Extract the (x, y) coordinate from the center of the cell holding the provided text.  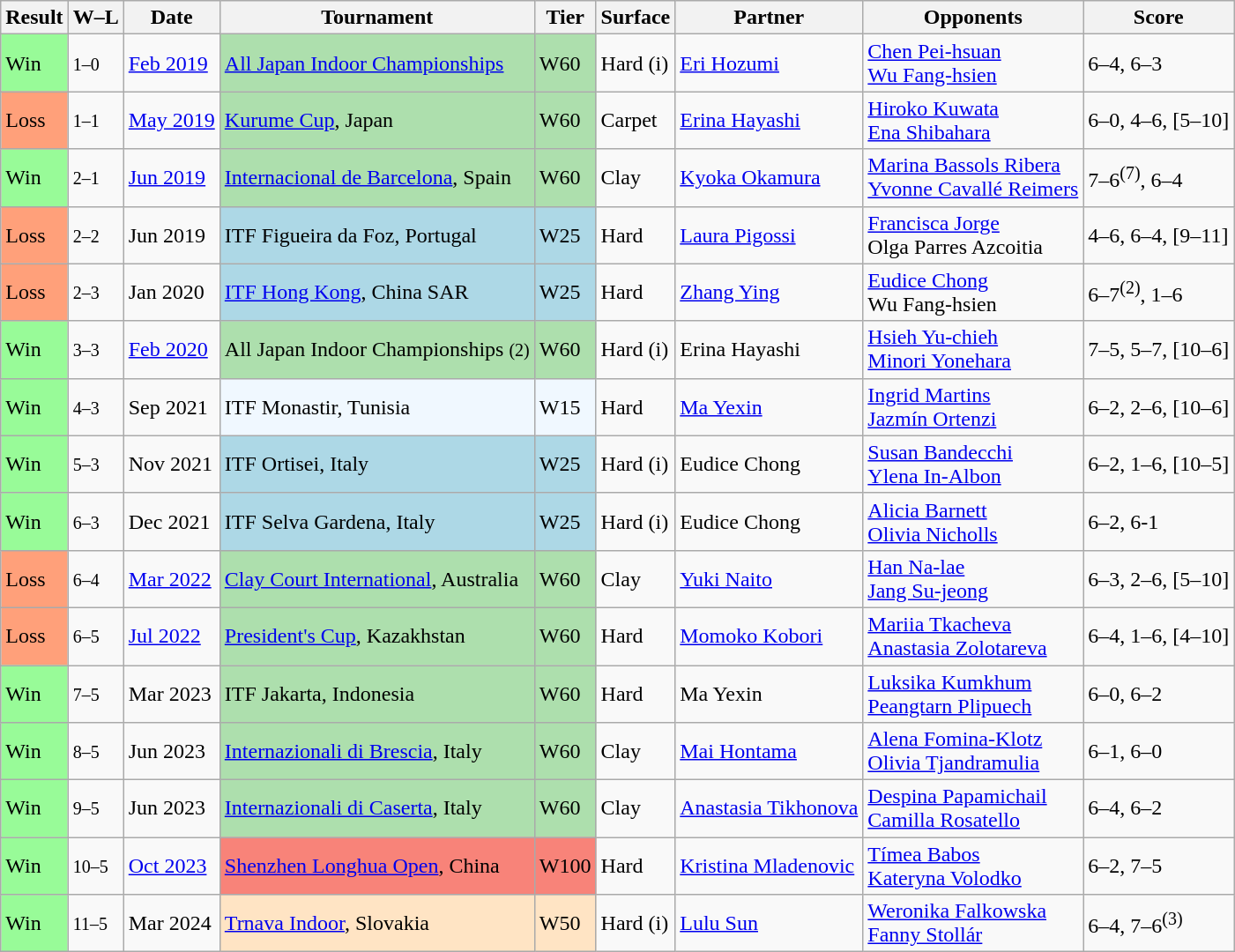
W15 (565, 407)
Oct 2023 (171, 866)
2–2 (95, 234)
All Japan Indoor Championships (2) (377, 349)
Luksika Kumkhum Peangtarn Plipuech (973, 693)
Zhang Ying (769, 293)
4–3 (95, 407)
2–3 (95, 293)
Alena Fomina-Klotz Olivia Tjandramulia (973, 751)
Mar 2023 (171, 693)
6–4 (95, 578)
Opponents (973, 18)
Surface (636, 18)
Lulu Sun (769, 924)
ITF Monastir, Tunisia (377, 407)
W–L (95, 18)
Internazionali di Brescia, Italy (377, 751)
6–3, 2–6, [5–10] (1158, 578)
ITF Ortisei, Italy (377, 464)
Mariia Tkacheva Anastasia Zolotareva (973, 636)
11–5 (95, 924)
May 2019 (171, 120)
Weronika Falkowska Fanny Stollár (973, 924)
7–5, 5–7, [10–6] (1158, 349)
Clay Court International, Australia (377, 578)
Jul 2022 (171, 636)
Jan 2020 (171, 293)
Kristina Mladenovic (769, 866)
6–2, 1–6, [10–5] (1158, 464)
Mar 2024 (171, 924)
6–3 (95, 522)
6–2, 6-1 (1158, 522)
Momoko Kobori (769, 636)
Chen Pei-hsuan Wu Fang-hsien (973, 63)
Sep 2021 (171, 407)
1–1 (95, 120)
Eri Hozumi (769, 63)
4–6, 6–4, [9–11] (1158, 234)
Tímea Babos Kateryna Volodko (973, 866)
Nov 2021 (171, 464)
Han Na-lae Jang Su-jeong (973, 578)
Laura Pigossi (769, 234)
ITF Hong Kong, China SAR (377, 293)
Tier (565, 18)
Marina Bassols Ribera Yvonne Cavallé Reimers (973, 178)
Hsieh Yu-chieh Minori Yonehara (973, 349)
6–2, 2–6, [10–6] (1158, 407)
6–0, 4–6, [5–10] (1158, 120)
6–1, 6–0 (1158, 751)
6–4, 6–2 (1158, 809)
President's Cup, Kazakhstan (377, 636)
Francisca Jorge Olga Parres Azcoitia (973, 234)
Dec 2021 (171, 522)
Result (34, 18)
W50 (565, 924)
5–3 (95, 464)
ITF Selva Gardena, Italy (377, 522)
Shenzhen Longhua Open, China (377, 866)
7–6(7), 6–4 (1158, 178)
All Japan Indoor Championships (377, 63)
Trnava Indoor, Slovakia (377, 924)
Date (171, 18)
Carpet (636, 120)
Anastasia Tikhonova (769, 809)
Susan Bandecchi Ylena In-Albon (973, 464)
Despina Papamichail Camilla Rosatello (973, 809)
6–4, 6–3 (1158, 63)
6–0, 6–2 (1158, 693)
Kurume Cup, Japan (377, 120)
Mar 2022 (171, 578)
6–4, 7–6(3) (1158, 924)
9–5 (95, 809)
Feb 2019 (171, 63)
Partner (769, 18)
10–5 (95, 866)
6–5 (95, 636)
8–5 (95, 751)
Alicia Barnett Olivia Nicholls (973, 522)
3–3 (95, 349)
Eudice Chong Wu Fang-hsien (973, 293)
Internacional de Barcelona, Spain (377, 178)
1–0 (95, 63)
Ingrid Martins Jazmín Ortenzi (973, 407)
Feb 2020 (171, 349)
Internazionali di Caserta, Italy (377, 809)
Tournament (377, 18)
ITF Figueira da Foz, Portugal (377, 234)
Yuki Naito (769, 578)
Score (1158, 18)
Hiroko Kuwata Ena Shibahara (973, 120)
Kyoka Okamura (769, 178)
Mai Hontama (769, 751)
2–1 (95, 178)
6–7(2), 1–6 (1158, 293)
ITF Jakarta, Indonesia (377, 693)
6–2, 7–5 (1158, 866)
6–4, 1–6, [4–10] (1158, 636)
7–5 (95, 693)
W100 (565, 866)
